Search for the cell housing the specified text and yield its [X, Y] center coordinate. 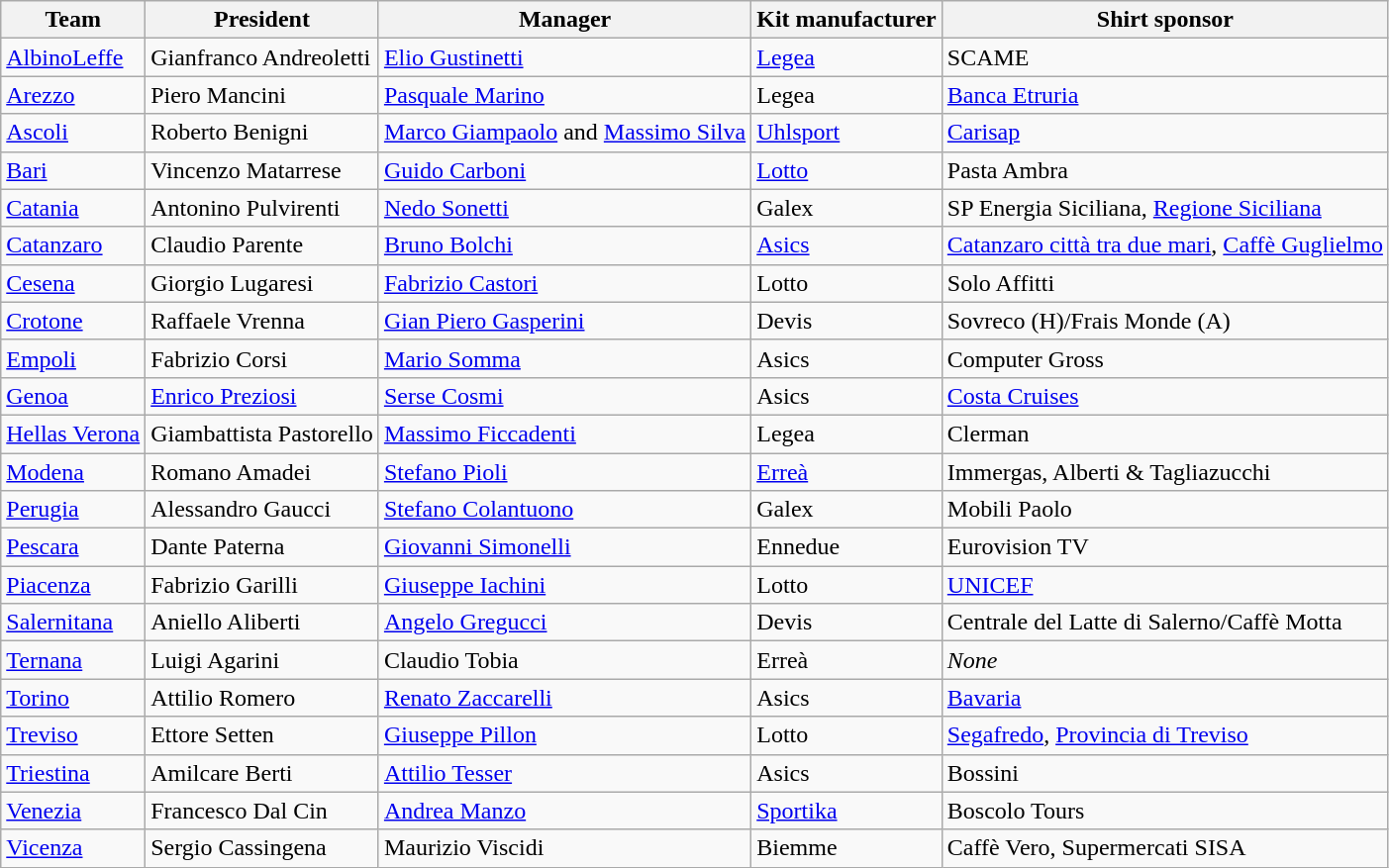
Kit manufacturer [847, 20]
Mario Somma [564, 358]
Renato Zaccarelli [564, 698]
Romano Amadei [262, 472]
Ennedue [847, 547]
Biemme [847, 848]
Elio Gustinetti [564, 57]
Roberto Benigni [262, 133]
Aniello Aliberti [262, 623]
Fabrizio Castori [564, 283]
Uhlsport [847, 133]
Nedo Sonetti [564, 208]
Pescara [73, 547]
Sovreco (H)/Frais Monde (A) [1164, 321]
Attilio Tesser [564, 773]
Mobili Paolo [1164, 510]
Caffè Vero, Supermercati SISA [1164, 848]
Serse Cosmi [564, 396]
Pasquale Marino [564, 95]
Vincenzo Matarrese [262, 170]
Pasta Ambra [1164, 170]
Claudio Tobia [564, 660]
Francesco Dal Cin [262, 811]
UNICEF [1164, 585]
Costa Cruises [1164, 396]
Antonino Pulvirenti [262, 208]
Salernitana [73, 623]
Sergio Cassingena [262, 848]
Attilio Romero [262, 698]
Guido Carboni [564, 170]
Solo Affitti [1164, 283]
Modena [73, 472]
Catanzaro [73, 245]
Enrico Preziosi [262, 396]
Empoli [73, 358]
Crotone [73, 321]
Carisap [1164, 133]
President [262, 20]
Centrale del Latte di Salerno/Caffè Motta [1164, 623]
Team [73, 20]
Catanzaro città tra due mari, Caffè Guglielmo [1164, 245]
Arezzo [73, 95]
Perugia [73, 510]
Segafredo, Provincia di Treviso [1164, 735]
AlbinoLeffe [73, 57]
Giuseppe Pillon [564, 735]
Dante Paterna [262, 547]
Fabrizio Corsi [262, 358]
SP Energia Siciliana, Regione Siciliana [1164, 208]
Gian Piero Gasperini [564, 321]
SCAME [1164, 57]
Shirt sponsor [1164, 20]
Bruno Bolchi [564, 245]
Massimo Ficcadenti [564, 434]
Computer Gross [1164, 358]
Raffaele Vrenna [262, 321]
Piacenza [73, 585]
Vicenza [73, 848]
Ascoli [73, 133]
Sportika [847, 811]
Stefano Pioli [564, 472]
Ternana [73, 660]
Bari [73, 170]
Triestina [73, 773]
Banca Etruria [1164, 95]
Venezia [73, 811]
None [1164, 660]
Catania [73, 208]
Immergas, Alberti & Tagliazucchi [1164, 472]
Giuseppe Iachini [564, 585]
Giovanni Simonelli [564, 547]
Genoa [73, 396]
Bavaria [1164, 698]
Cesena [73, 283]
Amilcare Berti [262, 773]
Hellas Verona [73, 434]
Luigi Agarini [262, 660]
Gianfranco Andreoletti [262, 57]
Marco Giampaolo and Massimo Silva [564, 133]
Stefano Colantuono [564, 510]
Clerman [1164, 434]
Treviso [73, 735]
Giambattista Pastorello [262, 434]
Andrea Manzo [564, 811]
Torino [73, 698]
Alessandro Gaucci [262, 510]
Giorgio Lugaresi [262, 283]
Eurovision TV [1164, 547]
Manager [564, 20]
Maurizio Viscidi [564, 848]
Piero Mancini [262, 95]
Claudio Parente [262, 245]
Boscolo Tours [1164, 811]
Fabrizio Garilli [262, 585]
Bossini [1164, 773]
Angelo Gregucci [564, 623]
Ettore Setten [262, 735]
